Extract the [x, y] coordinate from the center of the cell holding the provided text.  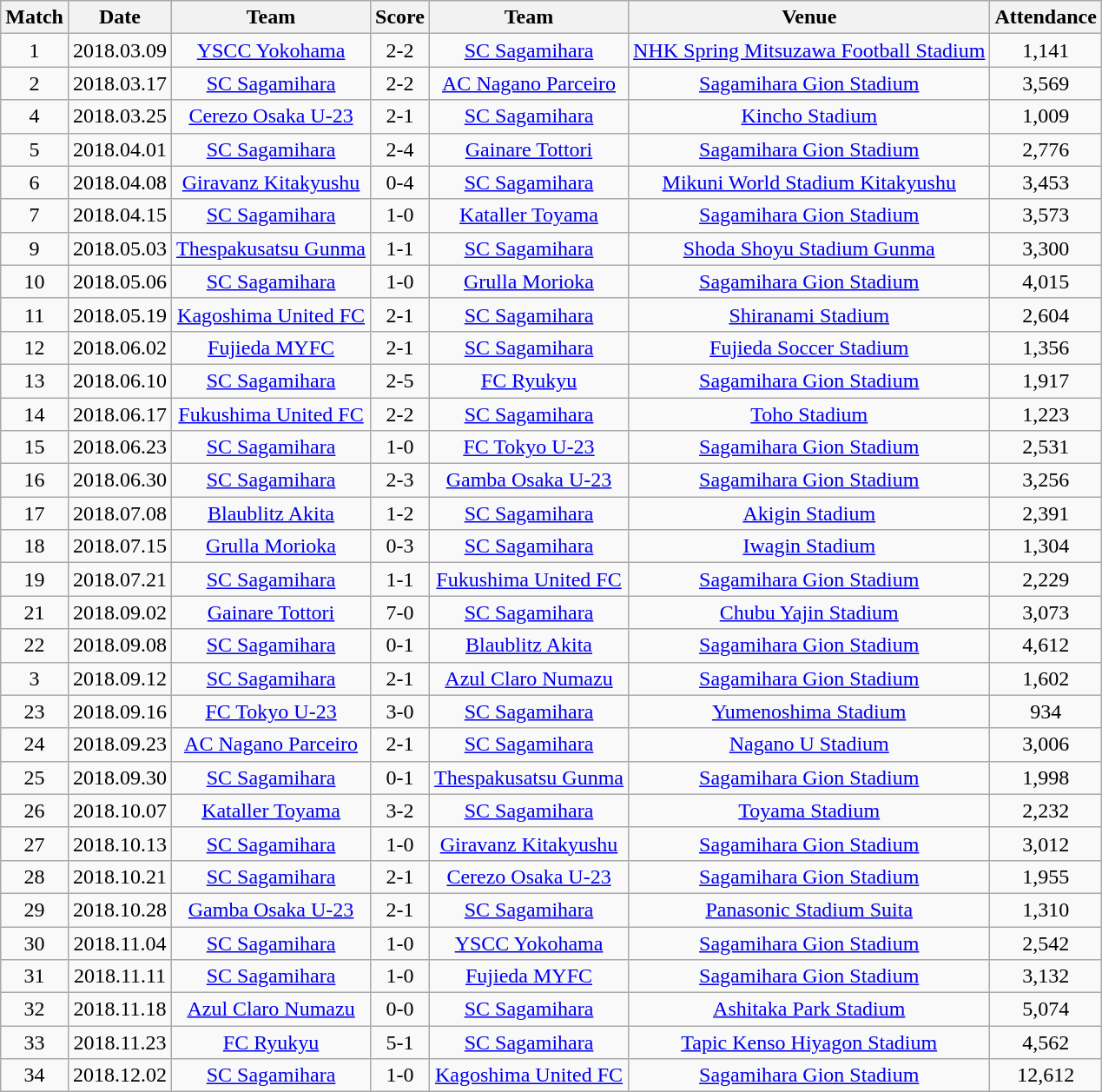
3,569 [1046, 83]
22 [35, 645]
0-4 [400, 182]
2018.07.21 [120, 579]
2-3 [400, 480]
Date [120, 17]
Chubu Yajin Stadium [809, 612]
2,391 [1046, 513]
2018.09.23 [120, 745]
2018.06.02 [120, 347]
2,604 [1046, 314]
Kincho Stadium [809, 116]
11 [35, 314]
Mikuni World Stadium Kitakyushu [809, 182]
0-0 [400, 1009]
2018.10.21 [120, 877]
2018.04.01 [120, 149]
1,998 [1046, 778]
10 [35, 281]
32 [35, 1009]
2018.11.04 [120, 943]
16 [35, 480]
Venue [809, 17]
Shiranami Stadium [809, 314]
2018.05.06 [120, 281]
Shoda Shoyu Stadium Gunma [809, 248]
33 [35, 1042]
2018.10.13 [120, 844]
2018.05.03 [120, 248]
2,229 [1046, 579]
2018.12.02 [120, 1075]
9 [35, 248]
NHK Spring Mitsuzawa Football Stadium [809, 50]
5 [35, 149]
27 [35, 844]
34 [35, 1075]
1 [35, 50]
Nagano U Stadium [809, 745]
2018.09.16 [120, 711]
2018.04.15 [120, 215]
3,006 [1046, 745]
2018.10.28 [120, 910]
Toyama Stadium [809, 811]
2018.06.10 [120, 381]
1,223 [1046, 414]
2018.07.15 [120, 546]
1,356 [1046, 347]
3,012 [1046, 844]
1-2 [400, 513]
Panasonic Stadium Suita [809, 910]
4,612 [1046, 645]
2018.04.08 [120, 182]
29 [35, 910]
Akigin Stadium [809, 513]
1,602 [1046, 678]
3,453 [1046, 182]
2018.09.02 [120, 612]
2018.09.30 [120, 778]
2018.03.17 [120, 83]
1,955 [1046, 877]
Yumenoshima Stadium [809, 711]
24 [35, 745]
25 [35, 778]
2-4 [400, 149]
2,531 [1046, 447]
Match [35, 17]
14 [35, 414]
19 [35, 579]
3,132 [1046, 976]
5-1 [400, 1042]
Tapic Kenso Hiyagon Stadium [809, 1042]
26 [35, 811]
17 [35, 513]
2018.03.09 [120, 50]
2-5 [400, 381]
2018.11.18 [120, 1009]
3,300 [1046, 248]
13 [35, 381]
2018.09.08 [120, 645]
3,573 [1046, 215]
5,074 [1046, 1009]
4,015 [1046, 281]
21 [35, 612]
23 [35, 711]
3,073 [1046, 612]
1,917 [1046, 381]
2018.07.08 [120, 513]
2018.11.23 [120, 1042]
Iwagin Stadium [809, 546]
6 [35, 182]
1,304 [1046, 546]
1,310 [1046, 910]
3-2 [400, 811]
3,256 [1046, 480]
2,232 [1046, 811]
2018.10.07 [120, 811]
Attendance [1046, 17]
3 [35, 678]
1,141 [1046, 50]
7-0 [400, 612]
2018.03.25 [120, 116]
3-0 [400, 711]
2,776 [1046, 149]
Fujieda Soccer Stadium [809, 347]
2018.06.30 [120, 480]
4,562 [1046, 1042]
1,009 [1046, 116]
15 [35, 447]
2018.11.11 [120, 976]
934 [1046, 711]
2 [35, 83]
2,542 [1046, 943]
31 [35, 976]
2018.05.19 [120, 314]
2018.09.12 [120, 678]
12 [35, 347]
2018.06.17 [120, 414]
18 [35, 546]
7 [35, 215]
Score [400, 17]
28 [35, 877]
Ashitaka Park Stadium [809, 1009]
Toho Stadium [809, 414]
0-3 [400, 546]
4 [35, 116]
30 [35, 943]
12,612 [1046, 1075]
2018.06.23 [120, 447]
